Identify which cell holds the provided text, then report its [x, y] central coordinate. 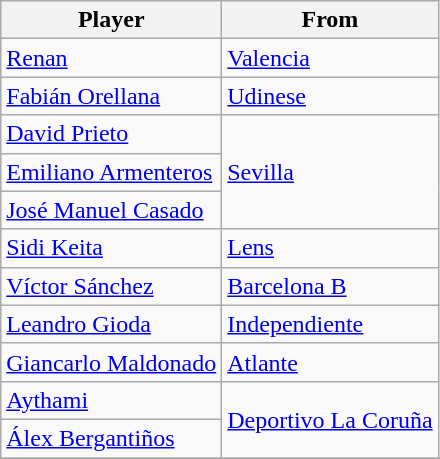
Barcelona B [330, 286]
Valencia [330, 58]
Atlante [330, 362]
Giancarlo Maldonado [112, 362]
Aythami [112, 400]
From [330, 20]
Sidi Keita [112, 248]
Álex Bergantiños [112, 438]
Sevilla [330, 172]
Renan [112, 58]
Independiente [330, 324]
Lens [330, 248]
Player [112, 20]
Udinese [330, 96]
Deportivo La Coruña [330, 419]
Leandro Gioda [112, 324]
Fabián Orellana [112, 96]
Emiliano Armenteros [112, 172]
Víctor Sánchez [112, 286]
David Prieto [112, 134]
José Manuel Casado [112, 210]
